Extract the (X, Y) coordinate from the center of the cell holding the provided text.  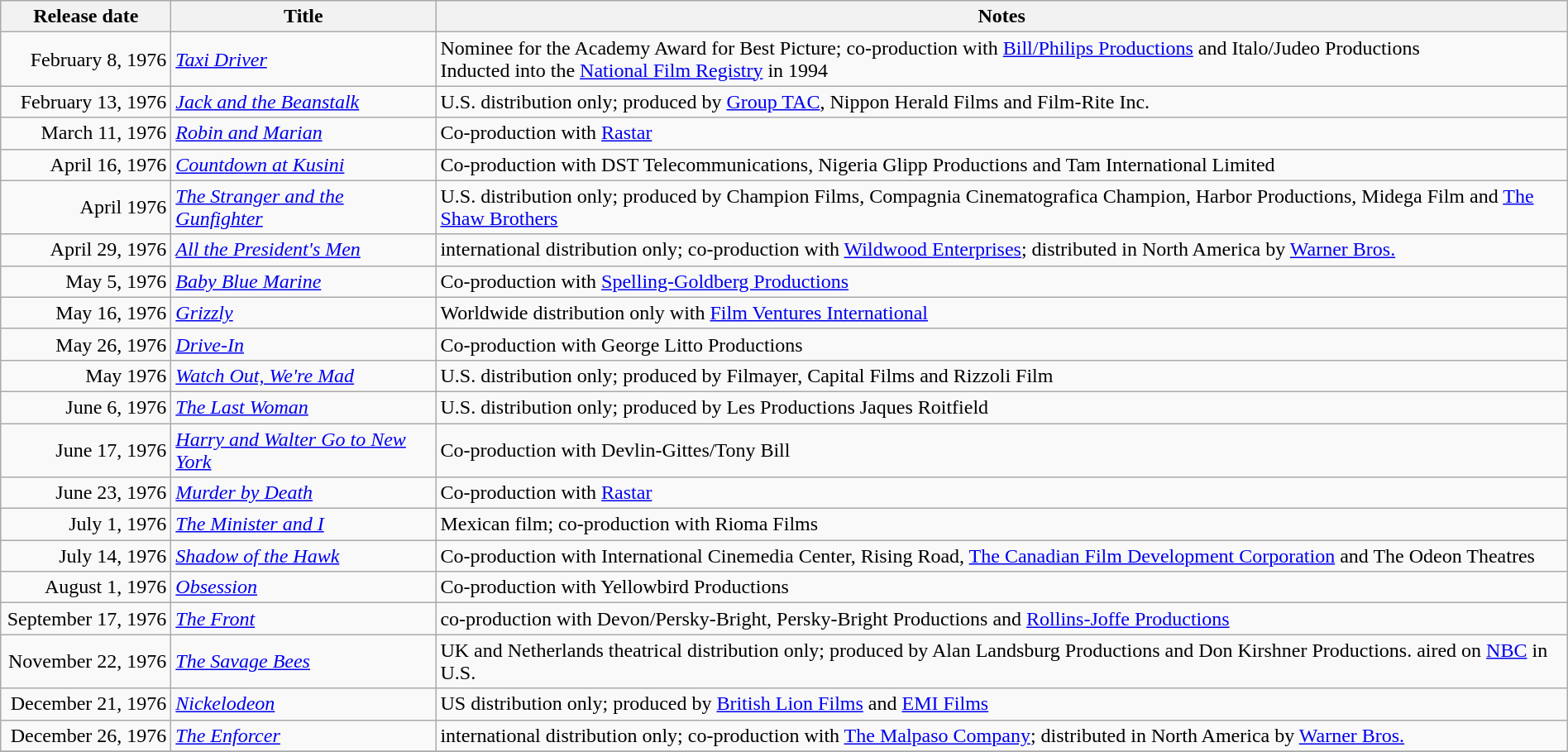
Co-production with Yellowbird Productions (1002, 587)
May 1976 (86, 376)
April 1976 (86, 207)
U.S. distribution only; produced by Les Productions Jaques Roitfield (1002, 407)
Taxi Driver (304, 60)
September 17, 1976 (86, 619)
Harry and Walter Go to New York (304, 450)
co-production with Devon/Persky-Bright, Persky-Bright Productions and Rollins-Joffe Productions (1002, 619)
Co-production with Devlin-Gittes/Tony Bill (1002, 450)
Worldwide distribution only with Film Ventures International (1002, 313)
Notes (1002, 17)
Jack and the Beanstalk (304, 102)
February 8, 1976 (86, 60)
Countdown at Kusini (304, 165)
April 16, 1976 (86, 165)
Murder by Death (304, 493)
Co-production with International Cinemedia Center, Rising Road, The Canadian Film Development Corporation and The Odeon Theatres (1002, 556)
Robin and Marian (304, 133)
April 29, 1976 (86, 250)
May 5, 1976 (86, 281)
U.S. distribution only; produced by Group TAC, Nippon Herald Films and Film-Rite Inc. (1002, 102)
Co-production with DST Telecommunications, Nigeria Glipp Productions and Tam International Limited (1002, 165)
UK and Netherlands theatrical distribution only; produced by Alan Landsburg Productions and Don Kirshner Productions. aired on NBC in U.S. (1002, 662)
June 23, 1976 (86, 493)
US distribution only; produced by British Lion Films and EMI Films (1002, 704)
March 11, 1976 (86, 133)
international distribution only; co-production with Wildwood Enterprises; distributed in North America by Warner Bros. (1002, 250)
Baby Blue Marine (304, 281)
May 16, 1976 (86, 313)
Drive-In (304, 344)
The Stranger and the Gunfighter (304, 207)
June 6, 1976 (86, 407)
December 21, 1976 (86, 704)
Co-production with Spelling-Goldberg Productions (1002, 281)
February 13, 1976 (86, 102)
The Enforcer (304, 735)
July 14, 1976 (86, 556)
July 1, 1976 (86, 524)
international distribution only; co-production with The Malpaso Company; distributed in North America by Warner Bros. (1002, 735)
U.S. distribution only; produced by Champion Films, Compagnia Cinematografica Champion, Harbor Productions, Midega Film and The Shaw Brothers (1002, 207)
Grizzly (304, 313)
Watch Out, We're Mad (304, 376)
The Minister and I (304, 524)
Nickelodeon (304, 704)
The Savage Bees (304, 662)
December 26, 1976 (86, 735)
November 22, 1976 (86, 662)
August 1, 1976 (86, 587)
Mexican film; co-production with Rioma Films (1002, 524)
May 26, 1976 (86, 344)
The Last Woman (304, 407)
Shadow of the Hawk (304, 556)
All the President's Men (304, 250)
U.S. distribution only; produced by Filmayer, Capital Films and Rizzoli Film (1002, 376)
The Front (304, 619)
Obsession (304, 587)
Release date (86, 17)
Co-production with George Litto Productions (1002, 344)
Title (304, 17)
June 17, 1976 (86, 450)
